Pinpoint the cell where the given text exists, returning its [x, y] midpoint coordinate. 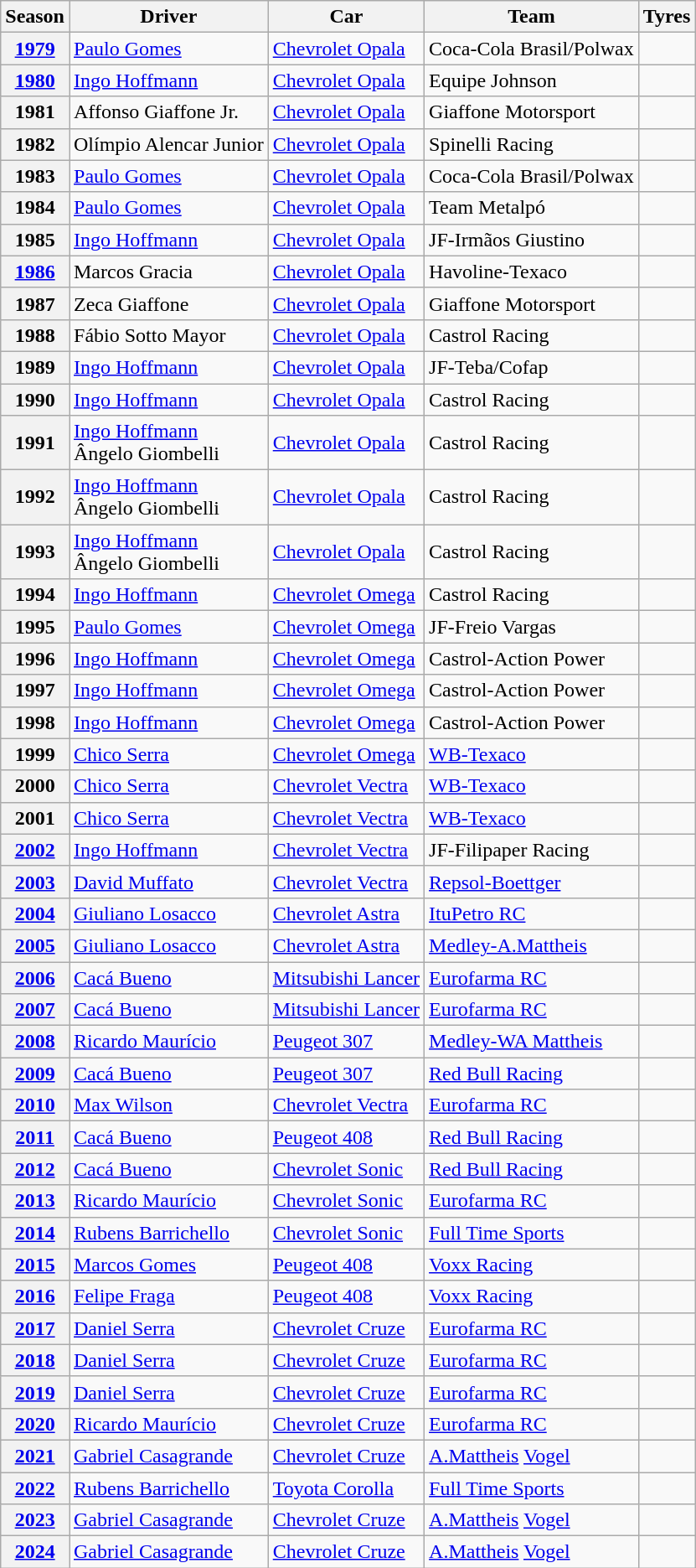
Max Wilson [168, 1105]
2017 [35, 1328]
Marcos Gracia [168, 272]
Havoline-Texaco [532, 272]
2018 [35, 1360]
2003 [35, 882]
1999 [35, 754]
Zeca Giaffone [168, 303]
Driver [168, 17]
David Muffato [168, 882]
2014 [35, 1233]
JF-Freio Vargas [532, 627]
2020 [35, 1424]
Team [532, 17]
Team Metalpó [532, 208]
2009 [35, 1074]
1986 [35, 272]
2022 [35, 1488]
1995 [35, 627]
2024 [35, 1552]
2012 [35, 1169]
Car [346, 17]
JF-Irmãos Giustino [532, 240]
1979 [35, 49]
2015 [35, 1265]
1985 [35, 240]
2021 [35, 1456]
2011 [35, 1137]
1989 [35, 367]
Tyres [667, 17]
2004 [35, 913]
2023 [35, 1520]
1991 [35, 442]
2010 [35, 1105]
1997 [35, 691]
Medley-A.Mattheis [532, 945]
JF-Teba/Cofap [532, 367]
1984 [35, 208]
1980 [35, 80]
Marcos Gomes [168, 1265]
1993 [35, 551]
Season [35, 17]
2016 [35, 1296]
Fábio Sotto Mayor [168, 335]
1990 [35, 400]
2006 [35, 978]
2019 [35, 1392]
ItuPetro RC [532, 913]
Medley-WA Mattheis [532, 1042]
2002 [35, 850]
Felipe Fraga [168, 1296]
2005 [35, 945]
2000 [35, 786]
Equipe Johnson [532, 80]
1998 [35, 722]
JF-Filipaper Racing [532, 850]
2007 [35, 1010]
Spinelli Racing [532, 144]
Toyota Corolla [346, 1488]
1981 [35, 112]
1994 [35, 595]
1988 [35, 335]
Olímpio Alencar Junior [168, 144]
2001 [35, 818]
1982 [35, 144]
1996 [35, 659]
Affonso Giaffone Jr. [168, 112]
2013 [35, 1201]
1987 [35, 303]
Repsol-Boettger [532, 882]
1992 [35, 498]
2008 [35, 1042]
1983 [35, 176]
